Identify which cell holds the provided text, then report its [X, Y] central coordinate. 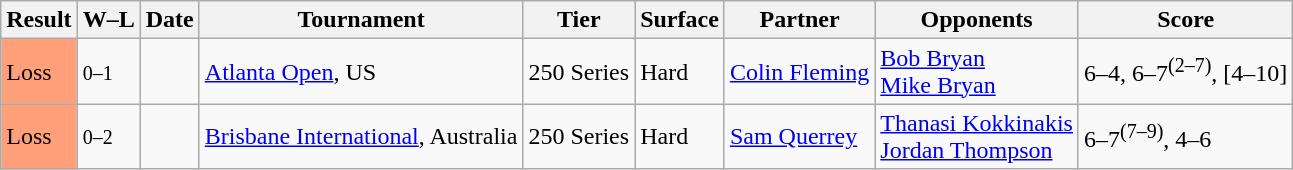
Thanasi Kokkinakis Jordan Thompson [977, 136]
Bob Bryan Mike Bryan [977, 72]
6–7(7–9), 4–6 [1185, 136]
0–1 [108, 72]
W–L [108, 20]
6–4, 6–7(2–7), [4–10] [1185, 72]
Result [39, 20]
Brisbane International, Australia [361, 136]
Sam Querrey [799, 136]
Opponents [977, 20]
Atlanta Open, US [361, 72]
Tier [579, 20]
Surface [680, 20]
Date [170, 20]
0–2 [108, 136]
Partner [799, 20]
Score [1185, 20]
Tournament [361, 20]
Colin Fleming [799, 72]
